Return (X, Y) of the center of cell containing provided text 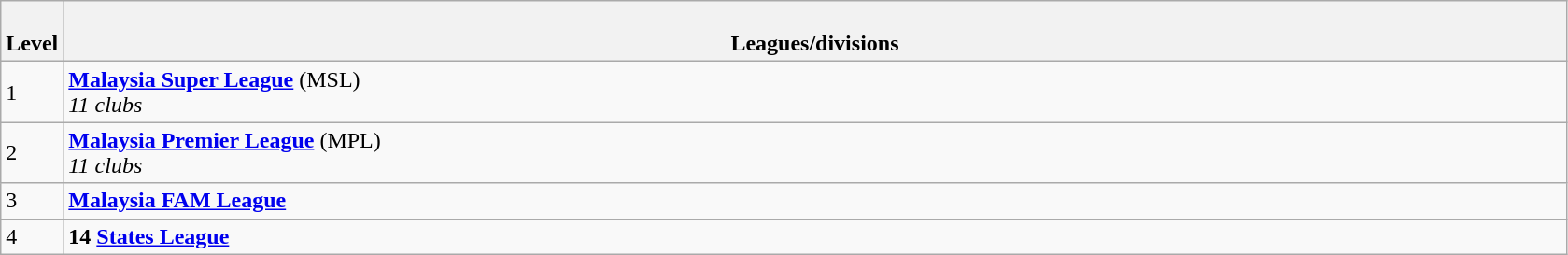
Leagues/divisions (814, 32)
Malaysia FAM League (814, 201)
2 (32, 153)
4 (32, 236)
Malaysia Super League (MSL)11 clubs (814, 92)
14 States League (814, 236)
3 (32, 201)
Level (32, 32)
Malaysia Premier League (MPL)11 clubs (814, 153)
1 (32, 92)
